Detect which cell encompasses the target text, then output its (x, y) center coordinate. 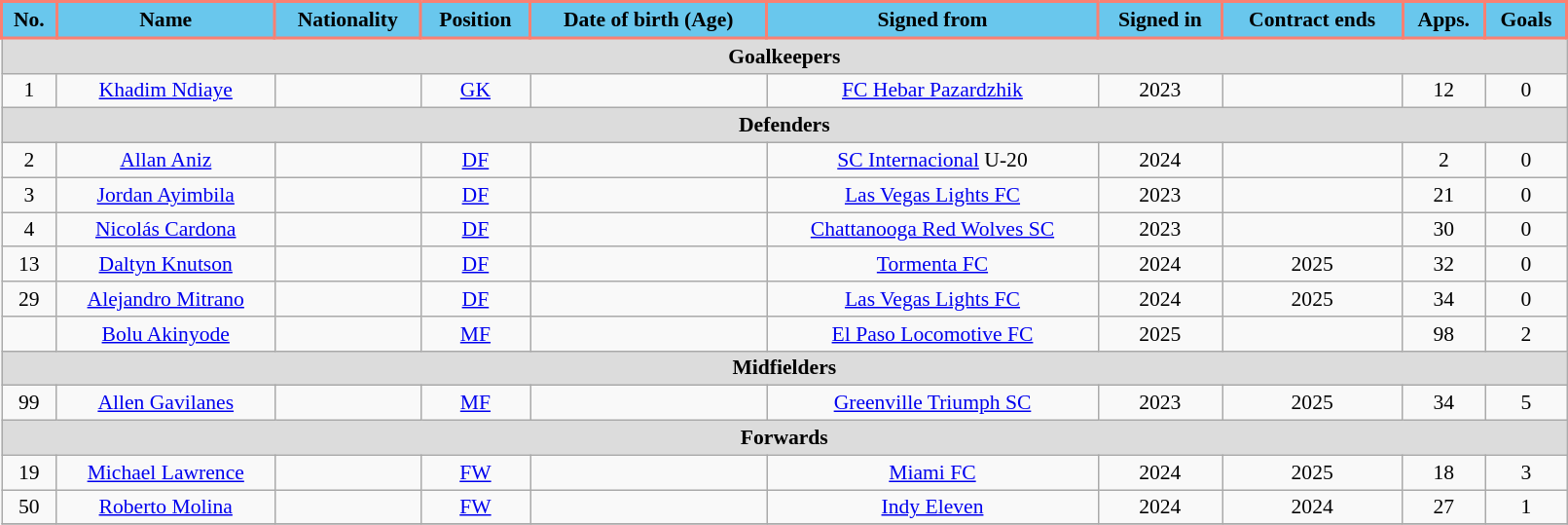
Nicolás Cardona (165, 230)
Khadim Ndiaye (165, 91)
Roberto Molina (165, 507)
Tormenta FC (932, 265)
13 (29, 265)
Greenville Triumph SC (932, 403)
99 (29, 403)
Bolu Akinyode (165, 334)
Chattanooga Red Wolves SC (932, 230)
30 (1444, 230)
FC Hebar Pazardzhik (932, 91)
Nationality (347, 19)
32 (1444, 265)
Apps. (1444, 19)
Goals (1526, 19)
21 (1444, 195)
Miami FC (932, 472)
Signed from (932, 19)
4 (29, 230)
Daltyn Knutson (165, 265)
Alejandro Mitrano (165, 299)
Name (165, 19)
Signed in (1160, 19)
12 (1444, 91)
5 (1526, 403)
No. (29, 19)
SC Internacional U-20 (932, 161)
18 (1444, 472)
19 (29, 472)
Michael Lawrence (165, 472)
Indy Eleven (932, 507)
98 (1444, 334)
Date of birth (Age) (648, 19)
Allen Gavilanes (165, 403)
29 (29, 299)
Goalkeepers (784, 56)
Forwards (784, 438)
El Paso Locomotive FC (932, 334)
Midfielders (784, 368)
27 (1444, 507)
Position (475, 19)
Defenders (784, 126)
Allan Aniz (165, 161)
Jordan Ayimbila (165, 195)
GK (475, 91)
50 (29, 507)
Contract ends (1312, 19)
